From the cell containing the given text, extract its center point as [x, y] coordinate. 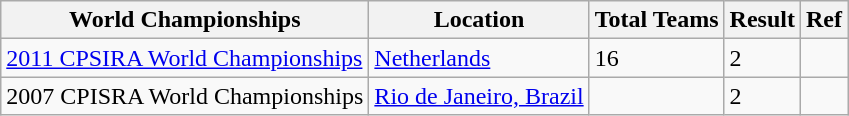
Total Teams [656, 20]
Location [479, 20]
16 [656, 58]
Rio de Janeiro, Brazil [479, 96]
2007 CPISRA World Championships [185, 96]
Result [762, 20]
2011 CPSIRA World Championships [185, 58]
World Championships [185, 20]
Ref [824, 20]
Netherlands [479, 58]
